Pinpoint the cell where the given text exists, returning its [X, Y] midpoint coordinate. 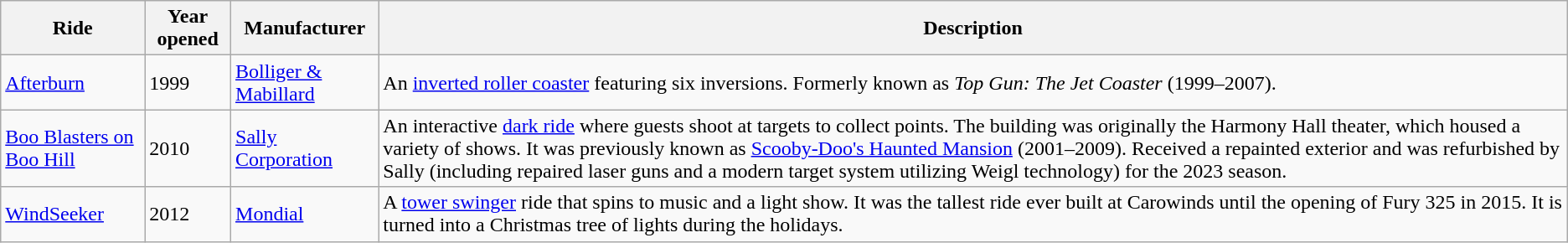
An inverted roller coaster featuring six inversions. Formerly known as Top Gun: The Jet Coaster (1999–2007). [973, 82]
Description [973, 28]
Mondial [305, 215]
Ride [73, 28]
Year opened [188, 28]
Manufacturer [305, 28]
Bolliger & Mabillard [305, 82]
WindSeeker [73, 215]
Boo Blasters on Boo Hill [73, 148]
Afterburn [73, 82]
2010 [188, 148]
1999 [188, 82]
Sally Corporation [305, 148]
2012 [188, 215]
